Find where the given text appears and provide that cell's center as [X, Y] coordinate. 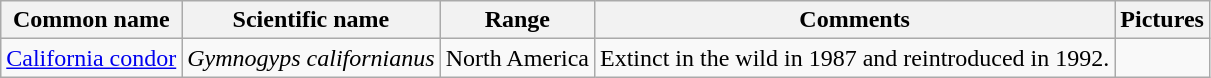
California condor [92, 58]
Pictures [1162, 20]
Scientific name [311, 20]
North America [517, 58]
Comments [854, 20]
Range [517, 20]
Common name [92, 20]
Gymnogyps californianus [311, 58]
Extinct in the wild in 1987 and reintroduced in 1992. [854, 58]
